Scan for the cell matching the given text and deliver its (X, Y) coordinate at center. 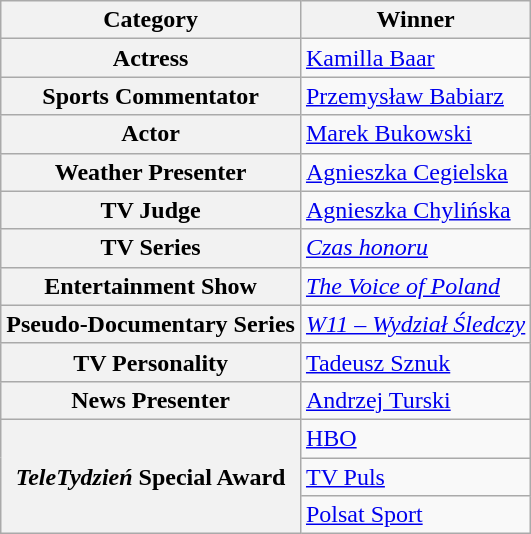
Czas honoru (415, 248)
Actress (151, 58)
Category (151, 20)
Weather Presenter (151, 172)
W11 – Wydział Śledczy (415, 324)
Andrzej Turski (415, 400)
Sports Commentator (151, 96)
HBO (415, 438)
The Voice of Poland (415, 286)
TV Series (151, 248)
Kamilla Baar (415, 58)
Agnieszka Cegielska (415, 172)
Winner (415, 20)
Pseudo-Documentary Series (151, 324)
Agnieszka Chylińska (415, 210)
Actor (151, 134)
TV Personality (151, 362)
Tadeusz Sznuk (415, 362)
Przemysław Babiarz (415, 96)
TV Puls (415, 477)
Polsat Sport (415, 515)
Entertainment Show (151, 286)
TV Judge (151, 210)
Marek Bukowski (415, 134)
TeleTydzień Special Award (151, 476)
News Presenter (151, 400)
